Find where the given text appears and provide that cell's center as (X, Y) coordinate. 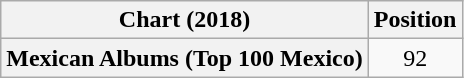
Mexican Albums (Top 100 Mexico) (185, 58)
Chart (2018) (185, 20)
Position (415, 20)
92 (415, 58)
